Locate the cell with the specified text and output its [x, y] center coordinate. 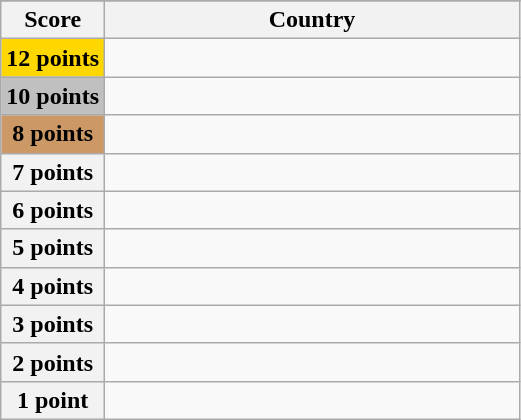
12 points [53, 58]
10 points [53, 96]
5 points [53, 248]
2 points [53, 362]
7 points [53, 172]
Country [312, 20]
4 points [53, 286]
6 points [53, 210]
1 point [53, 400]
Score [53, 20]
8 points [53, 134]
3 points [53, 324]
